For the text-containing cell, return its midpoint in [X, Y] coordinate format. 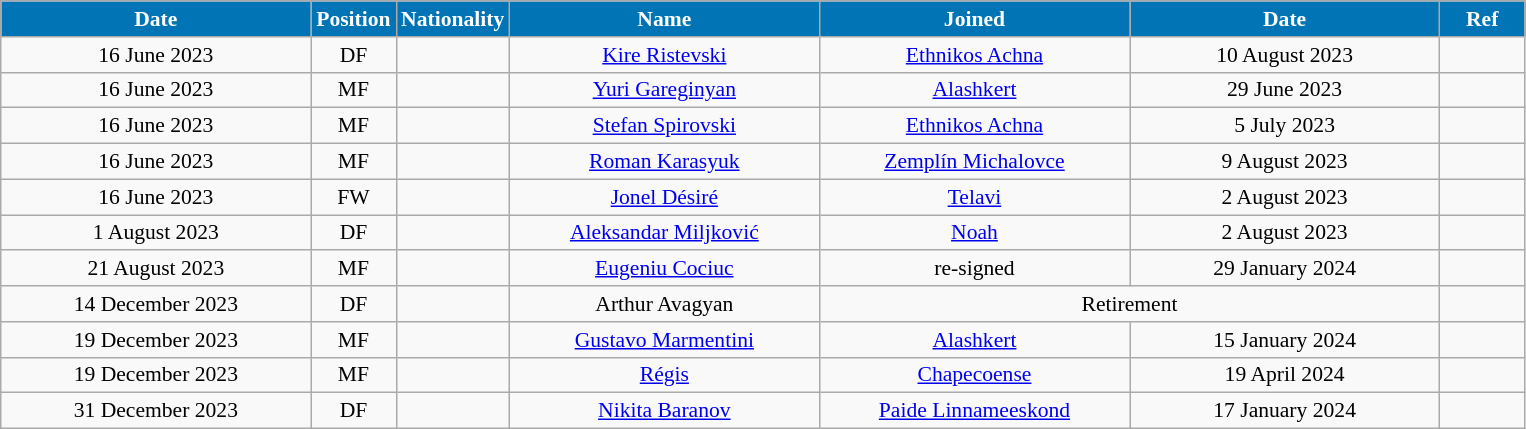
5 July 2023 [1285, 126]
Name [664, 19]
Nikita Baranov [664, 411]
17 January 2024 [1285, 411]
Telavi [974, 197]
15 January 2024 [1285, 340]
Eugeniu Cociuc [664, 269]
10 August 2023 [1285, 55]
Retirement [1129, 304]
Ref [1482, 19]
Gustavo Marmentini [664, 340]
29 January 2024 [1285, 269]
Stefan Spirovski [664, 126]
Position [354, 19]
21 August 2023 [156, 269]
1 August 2023 [156, 233]
Régis [664, 375]
Arthur Avagyan [664, 304]
Noah [974, 233]
Roman Karasyuk [664, 162]
Aleksandar Miljković [664, 233]
re-signed [974, 269]
Chapecoense [974, 375]
Kire Ristevski [664, 55]
FW [354, 197]
Paide Linnameeskond [974, 411]
9 August 2023 [1285, 162]
Nationality [452, 19]
Joined [974, 19]
19 April 2024 [1285, 375]
14 December 2023 [156, 304]
31 December 2023 [156, 411]
Yuri Gareginyan [664, 90]
29 June 2023 [1285, 90]
Jonel Désiré [664, 197]
Zemplín Michalovce [974, 162]
